Pinpoint the cell where the given text exists, returning its [x, y] midpoint coordinate. 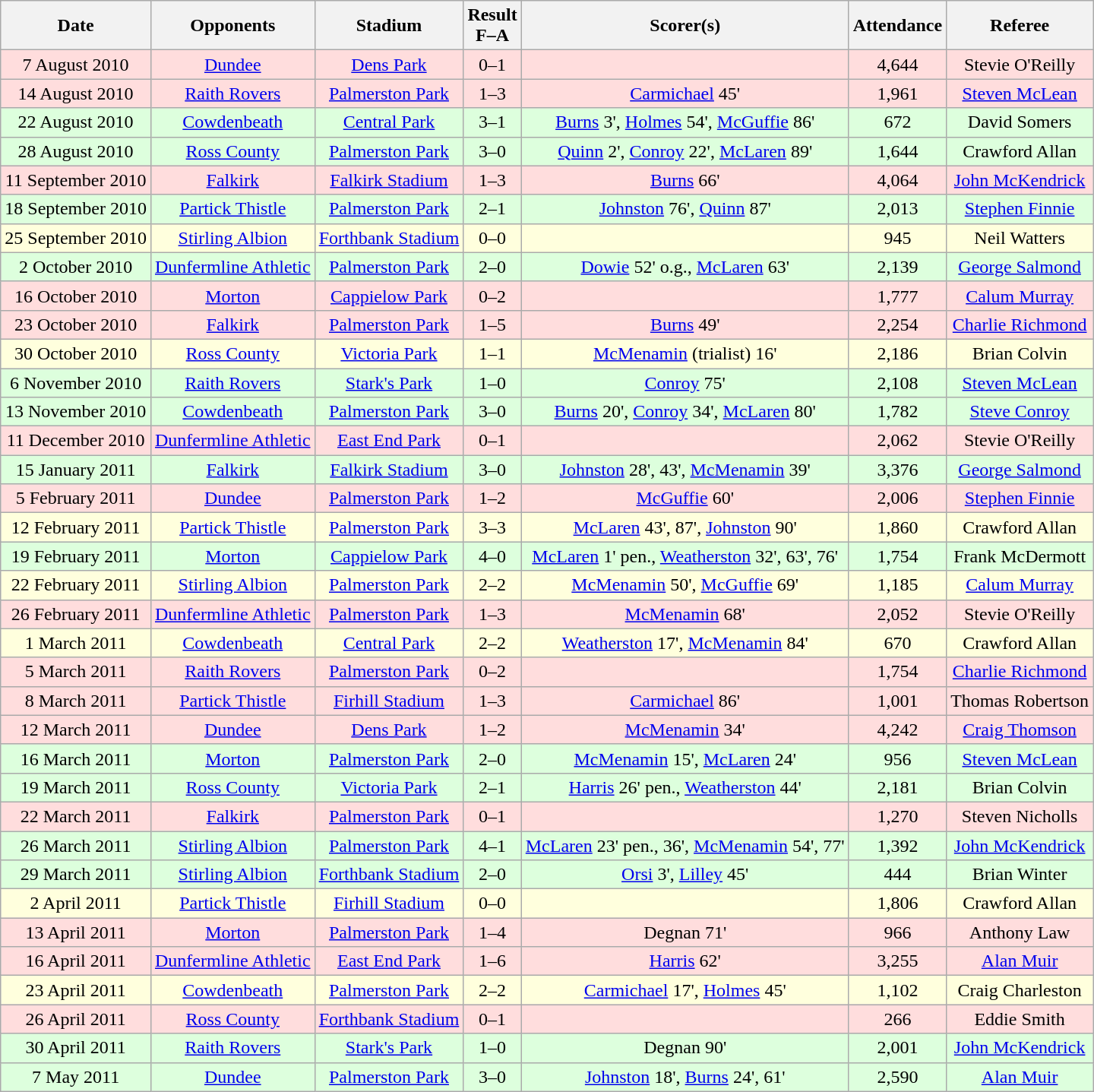
2,139 [897, 267]
Carmichael 45' [685, 93]
14 August 2010 [76, 93]
David Somers [1020, 122]
Stadium [389, 26]
6 November 2010 [76, 382]
29 March 2011 [76, 875]
4,644 [897, 65]
1,001 [897, 701]
Harris 62' [685, 961]
Frank McDermott [1020, 556]
4,064 [897, 180]
4,242 [897, 730]
1,102 [897, 990]
15 January 2011 [76, 470]
Anthony Law [1020, 932]
11 December 2010 [76, 441]
Johnston 18', Burns 24', 61' [685, 1077]
26 February 2011 [76, 614]
Carmichael 17', Holmes 45' [685, 990]
Burns 49' [685, 324]
Weatherston 17', McMenamin 84' [685, 643]
23 October 2010 [76, 324]
7 May 2011 [76, 1077]
966 [897, 932]
Harris 26' pen., Weatherston 44' [685, 787]
670 [897, 643]
1–4 [492, 932]
2,590 [897, 1077]
McMenamin 15', McLaren 24' [685, 758]
2,006 [897, 499]
2,181 [897, 787]
1,392 [897, 846]
1–6 [492, 961]
1,961 [897, 93]
13 April 2011 [76, 932]
Brian Winter [1020, 875]
16 October 2010 [76, 296]
1 March 2011 [76, 643]
2,062 [897, 441]
Eddie Smith [1020, 1019]
Referee [1020, 26]
Burns 20', Conroy 34', McLaren 80' [685, 412]
12 March 2011 [76, 730]
Dowie 52' o.g., McLaren 63' [685, 267]
12 February 2011 [76, 527]
1,806 [897, 904]
8 March 2011 [76, 701]
18 September 2010 [76, 209]
19 March 2011 [76, 787]
McLaren 43', 87', Johnston 90' [685, 527]
Conroy 75' [685, 382]
16 April 2011 [76, 961]
30 April 2011 [76, 1048]
Steve Conroy [1020, 412]
1–5 [492, 324]
McMenamin 34' [685, 730]
Attendance [897, 26]
McMenamin 50', McGuffie 69' [685, 585]
Date [76, 26]
2,186 [897, 353]
2,254 [897, 324]
Degnan 90' [685, 1048]
7 August 2010 [76, 65]
ResultF–A [492, 26]
22 March 2011 [76, 816]
26 March 2011 [76, 846]
19 February 2011 [76, 556]
3,376 [897, 470]
13 November 2010 [76, 412]
266 [897, 1019]
956 [897, 758]
Orsi 3', Lilley 45' [685, 875]
McLaren 23' pen., 36', McMenamin 54', 77' [685, 846]
25 September 2010 [76, 238]
McMenamin 68' [685, 614]
Johnston 76', Quinn 87' [685, 209]
3–3 [492, 527]
McGuffie 60' [685, 499]
22 August 2010 [76, 122]
945 [897, 238]
Johnston 28', 43', McMenamin 39' [685, 470]
1,644 [897, 151]
Quinn 2', Conroy 22', McLaren 89' [685, 151]
1,270 [897, 816]
McLaren 1' pen., Weatherston 32', 63', 76' [685, 556]
Craig Thomson [1020, 730]
28 August 2010 [76, 151]
444 [897, 875]
23 April 2011 [76, 990]
3,255 [897, 961]
McMenamin (trialist) 16' [685, 353]
Neil Watters [1020, 238]
1,777 [897, 296]
Burns 3', Holmes 54', McGuffie 86' [685, 122]
1,782 [897, 412]
Thomas Robertson [1020, 701]
Scorer(s) [685, 26]
1–1 [492, 353]
3–1 [492, 122]
Carmichael 86' [685, 701]
Craig Charleston [1020, 990]
11 September 2010 [76, 180]
2,001 [897, 1048]
Burns 66' [685, 180]
4–0 [492, 556]
30 October 2010 [76, 353]
4–1 [492, 846]
5 February 2011 [76, 499]
2 October 2010 [76, 267]
1,185 [897, 585]
2,013 [897, 209]
672 [897, 122]
22 February 2011 [76, 585]
26 April 2011 [76, 1019]
16 March 2011 [76, 758]
2 April 2011 [76, 904]
1,860 [897, 527]
Degnan 71' [685, 932]
Steven Nicholls [1020, 816]
Opponents [232, 26]
5 March 2011 [76, 672]
2,108 [897, 382]
2,052 [897, 614]
